Scan for the cell matching the given text and deliver its (X, Y) coordinate at center. 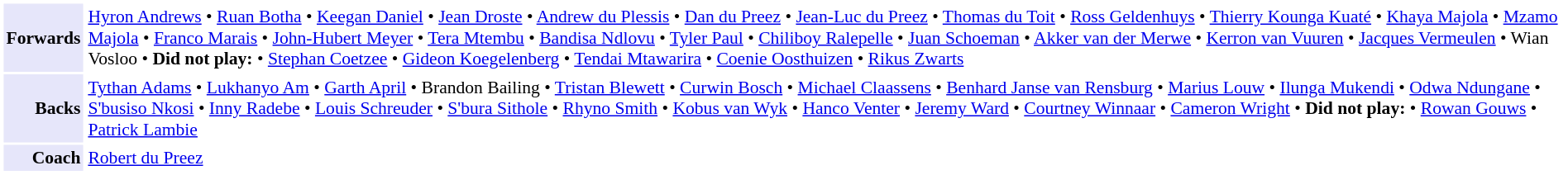
Robert du Preez (825, 158)
Coach (43, 158)
Backs (43, 108)
Forwards (43, 37)
